Pinpoint the cell where the given text exists, returning its (x, y) midpoint coordinate. 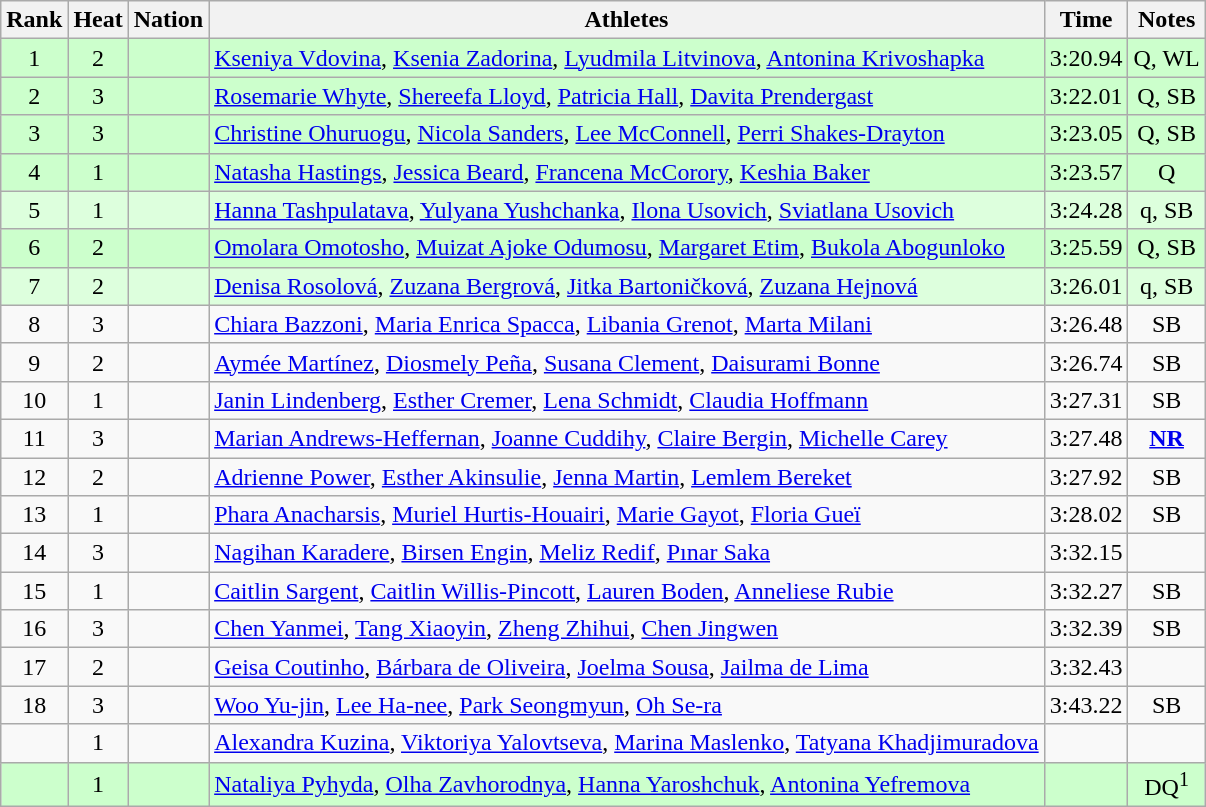
Woo Yu-jin, Lee Ha-nee, Park Seongmyun, Oh Se-ra (627, 705)
Kseniya Vdovina, Ksenia Zadorina, Lyudmila Litvinova, Antonina Krivoshapka (627, 58)
3:26.74 (1086, 362)
Notes (1166, 20)
3:28.02 (1086, 515)
3:24.28 (1086, 210)
17 (34, 667)
Q (1166, 172)
Chiara Bazzoni, Maria Enrica Spacca, Libania Grenot, Marta Milani (627, 324)
Aymée Martínez, Diosmely Peña, Susana Clement, Daisurami Bonne (627, 362)
Marian Andrews-Heffernan, Joanne Cuddihy, Claire Bergin, Michelle Carey (627, 438)
13 (34, 515)
NR (1166, 438)
Chen Yanmei, Tang Xiaoyin, Zheng Zhihui, Chen Jingwen (627, 629)
10 (34, 400)
Geisa Coutinho, Bárbara de Oliveira, Joelma Sousa, Jailma de Lima (627, 667)
5 (34, 210)
3:25.59 (1086, 248)
16 (34, 629)
Christine Ohuruogu, Nicola Sanders, Lee McConnell, Perri Shakes-Drayton (627, 134)
Time (1086, 20)
7 (34, 286)
3:23.57 (1086, 172)
3:22.01 (1086, 96)
3:32.27 (1086, 591)
3:26.48 (1086, 324)
Phara Anacharsis, Muriel Hurtis-Houairi, Marie Gayot, Floria Gueï (627, 515)
4 (34, 172)
3:23.05 (1086, 134)
14 (34, 553)
6 (34, 248)
Caitlin Sargent, Caitlin Willis-Pincott, Lauren Boden, Anneliese Rubie (627, 591)
15 (34, 591)
3:26.01 (1086, 286)
Heat (98, 20)
Alexandra Kuzina, Viktoriya Yalovtseva, Marina Maslenko, Tatyana Khadjimuradova (627, 743)
Denisa Rosolová, Zuzana Bergrová, Jitka Bartoničková, Zuzana Hejnová (627, 286)
Rank (34, 20)
3:27.48 (1086, 438)
Athletes (627, 20)
Q, WL (1166, 58)
12 (34, 477)
3:32.43 (1086, 667)
Janin Lindenberg, Esther Cremer, Lena Schmidt, Claudia Hoffmann (627, 400)
Adrienne Power, Esther Akinsulie, Jenna Martin, Lemlem Bereket (627, 477)
11 (34, 438)
3:27.31 (1086, 400)
18 (34, 705)
3:32.39 (1086, 629)
3:27.92 (1086, 477)
Rosemarie Whyte, Shereefa Lloyd, Patricia Hall, Davita Prendergast (627, 96)
DQ1 (1166, 784)
9 (34, 362)
3:43.22 (1086, 705)
Hanna Tashpulatava, Yulyana Yushchanka, Ilona Usovich, Sviatlana Usovich (627, 210)
Nation (168, 20)
Omolara Omotosho, Muizat Ajoke Odumosu, Margaret Etim, Bukola Abogunloko (627, 248)
Natasha Hastings, Jessica Beard, Francena McCorory, Keshia Baker (627, 172)
3:20.94 (1086, 58)
3:32.15 (1086, 553)
8 (34, 324)
Nataliya Pyhyda, Olha Zavhorodnya, Hanna Yaroshchuk, Antonina Yefremova (627, 784)
Nagihan Karadere, Birsen Engin, Meliz Redif, Pınar Saka (627, 553)
